For the text-containing cell, return its midpoint in [x, y] coordinate format. 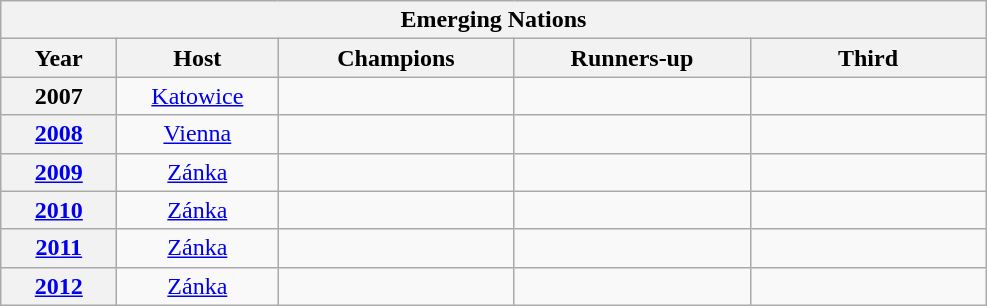
Emerging Nations [494, 20]
Champions [396, 58]
2011 [59, 248]
2008 [59, 134]
Vienna [198, 134]
Third [868, 58]
2009 [59, 172]
2012 [59, 286]
2010 [59, 210]
Katowice [198, 96]
Host [198, 58]
Runners-up [632, 58]
Year [59, 58]
2007 [59, 96]
